Return the [x, y] coordinate for the center point of the cell that contains the specified text.  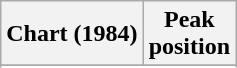
Peakposition [189, 34]
Chart (1984) [72, 34]
